Extract the [x, y] coordinate from the center of the cell holding the provided text.  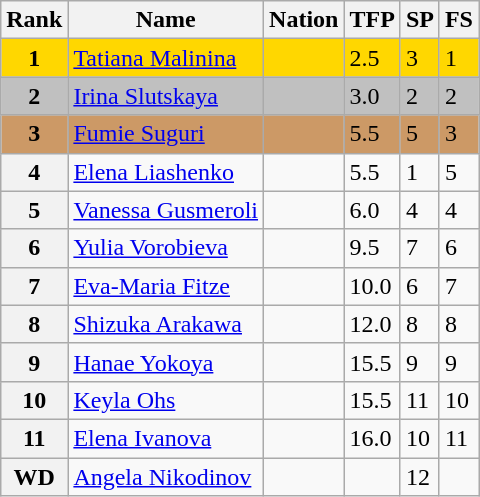
Vanessa Gusmeroli [166, 210]
WD [34, 477]
TFP [372, 20]
Shizuka Arakawa [166, 324]
3.0 [372, 96]
Irina Slutskaya [166, 96]
16.0 [372, 438]
Angela Nikodinov [166, 477]
2.5 [372, 58]
Nation [304, 20]
Elena Ivanova [166, 438]
Fumie Suguri [166, 134]
Elena Liashenko [166, 172]
12 [420, 477]
Eva-Maria Fitze [166, 286]
Tatiana Malinina [166, 58]
Yulia Vorobieva [166, 248]
Rank [34, 20]
Keyla Ohs [166, 400]
Hanae Yokoya [166, 362]
12.0 [372, 324]
FS [458, 20]
6.0 [372, 210]
10.0 [372, 286]
Name [166, 20]
9.5 [372, 248]
SP [420, 20]
